Provide the (X, Y) coordinate of the cell's center where the given text is located.  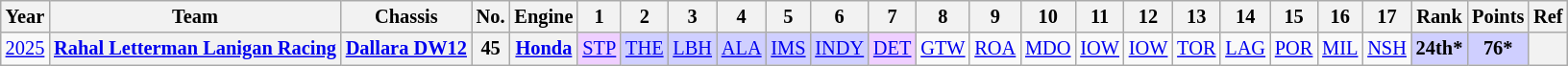
No. (491, 16)
LAG (1245, 49)
LBH (692, 49)
Year (25, 16)
MDO (1047, 49)
13 (1196, 16)
6 (840, 16)
ROA (995, 49)
16 (1339, 16)
10 (1047, 16)
DET (892, 49)
Dallara DW12 (406, 49)
76* (1498, 49)
ALA (742, 49)
INDY (840, 49)
Honda (544, 49)
GTW (943, 49)
Rank (1439, 16)
9 (995, 16)
24th* (1439, 49)
Ref (1548, 16)
Engine (544, 16)
45 (491, 49)
IMS (788, 49)
MIL (1339, 49)
NSH (1386, 49)
THE (644, 49)
3 (692, 16)
Rahal Letterman Lanigan Racing (195, 49)
2025 (25, 49)
5 (788, 16)
Team (195, 16)
Chassis (406, 16)
STP (600, 49)
2 (644, 16)
4 (742, 16)
14 (1245, 16)
8 (943, 16)
15 (1293, 16)
7 (892, 16)
POR (1293, 49)
Points (1498, 16)
TOR (1196, 49)
11 (1099, 16)
12 (1148, 16)
1 (600, 16)
17 (1386, 16)
